Detect which cell encompasses the target text, then output its [X, Y] center coordinate. 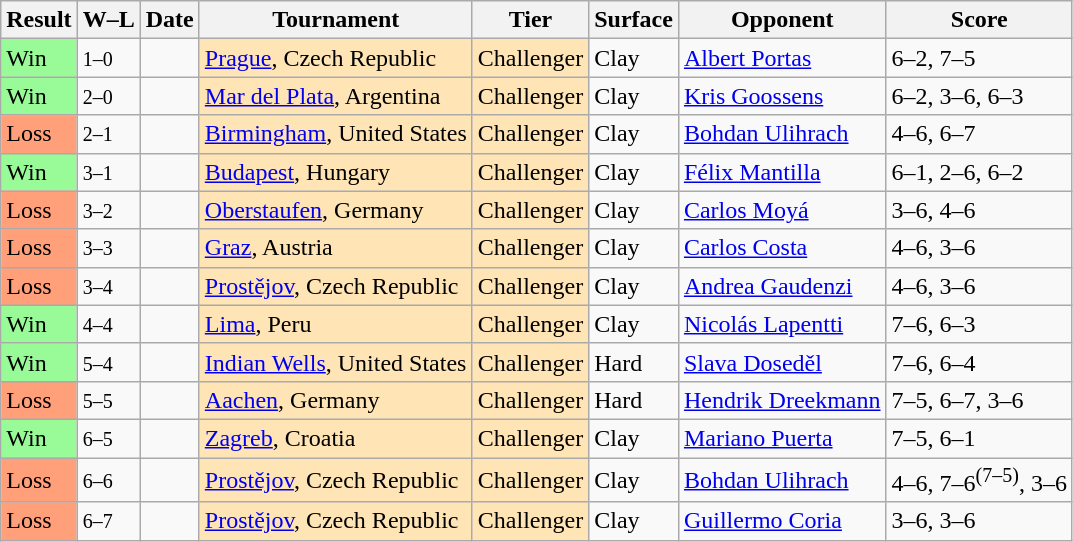
Félix Mantilla [782, 172]
1–0 [108, 58]
6–2, 3–6, 6–3 [979, 96]
Tournament [336, 20]
Mariano Puerta [782, 438]
Oberstaufen, Germany [336, 210]
7–5, 6–1 [979, 438]
3–2 [108, 210]
3–3 [108, 248]
5–4 [108, 362]
Zagreb, Croatia [336, 438]
Tier [530, 20]
Prague, Czech Republic [336, 58]
Graz, Austria [336, 248]
Carlos Moyá [782, 210]
3–4 [108, 286]
4–4 [108, 324]
Lima, Peru [336, 324]
6–5 [108, 438]
Opponent [782, 20]
Date [170, 20]
Carlos Costa [782, 248]
2–0 [108, 96]
5–5 [108, 400]
4–6, 7–6(7–5), 3–6 [979, 480]
Hendrik Dreekmann [782, 400]
Aachen, Germany [336, 400]
Indian Wells, United States [336, 362]
Budapest, Hungary [336, 172]
Guillermo Coria [782, 521]
W–L [108, 20]
Slava Doseděl [782, 362]
3–6, 3–6 [979, 521]
3–1 [108, 172]
6–1, 2–6, 6–2 [979, 172]
6–6 [108, 480]
Surface [634, 20]
Albert Portas [782, 58]
7–6, 6–4 [979, 362]
3–6, 4–6 [979, 210]
4–6, 6–7 [979, 134]
Score [979, 20]
6–2, 7–5 [979, 58]
2–1 [108, 134]
Birmingham, United States [336, 134]
7–6, 6–3 [979, 324]
Result [39, 20]
Nicolás Lapentti [782, 324]
Mar del Plata, Argentina [336, 96]
Andrea Gaudenzi [782, 286]
Kris Goossens [782, 96]
6–7 [108, 521]
7–5, 6–7, 3–6 [979, 400]
